Search for the cell housing the specified text and yield its [x, y] center coordinate. 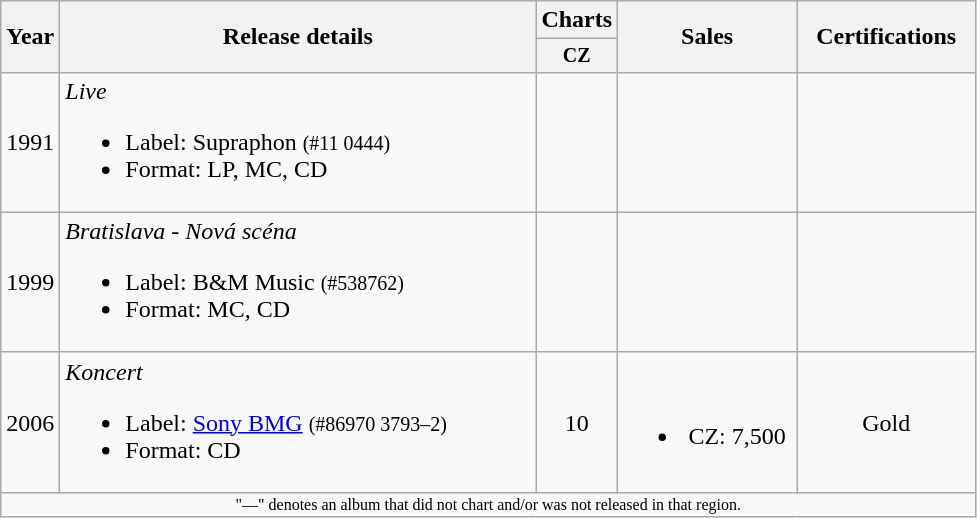
Bratislava - Nová scénaLabel: B&M Music (#538762)Format: MC, CD [298, 282]
Release details [298, 37]
Year [30, 37]
KoncertLabel: Sony BMG (#86970 3793–2)Format: CD [298, 422]
2006 [30, 422]
CZ [577, 56]
Certifications [886, 37]
Charts [577, 20]
1999 [30, 282]
"—" denotes an album that did not chart and/or was not released in that region. [488, 504]
Sales [708, 37]
1991 [30, 142]
LiveLabel: Supraphon (#11 0444)Format: LP, MC, CD [298, 142]
Gold [886, 422]
10 [577, 422]
CZ: 7,500 [708, 422]
